Output the (X, Y) coordinate of the center of the cell containing the given text.  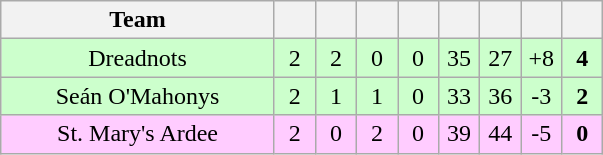
St. Mary's Ardee (138, 134)
-3 (542, 96)
33 (460, 96)
4 (582, 58)
-5 (542, 134)
36 (500, 96)
44 (500, 134)
39 (460, 134)
27 (500, 58)
Dreadnots (138, 58)
Seán O'Mahonys (138, 96)
35 (460, 58)
+8 (542, 58)
Team (138, 20)
